Search for the cell housing the specified text and yield its (x, y) center coordinate. 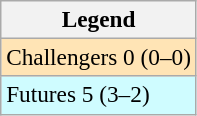
Challengers 0 (0–0) (99, 57)
Futures 5 (3–2) (99, 95)
Legend (99, 19)
